Detect which cell encompasses the target text, then output its [x, y] center coordinate. 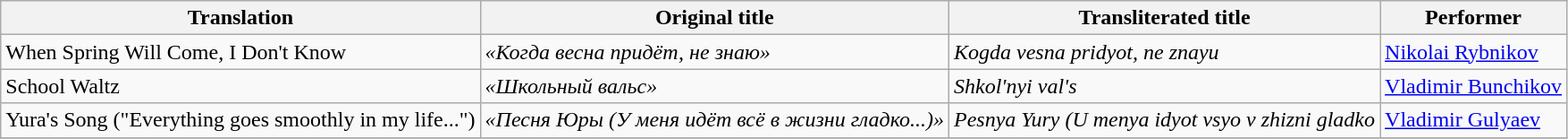
Kogda vesna pridyot, ne znayu [1164, 52]
Original title [714, 18]
«Школьный вальс» [714, 86]
Yura's Song ("Everything goes smoothly in my life...") [240, 120]
Translation [240, 18]
Nikolai Rybnikov [1473, 52]
«Песня Юры (У меня идёт всё в жизни гладко...)» [714, 120]
Vladimir Gulyaev [1473, 120]
Shkol'nyi val's [1164, 86]
Vladimir Bunchikov [1473, 86]
Performer [1473, 18]
Pesnya Yury (U menya idyot vsyo v zhizni gladko [1164, 120]
When Spring Will Come, I Don't Know [240, 52]
Transliterated title [1164, 18]
«Когда весна придёт, не знаю» [714, 52]
School Waltz [240, 86]
